Determine the (X, Y) coordinate at the center of the cell enclosing the given text.  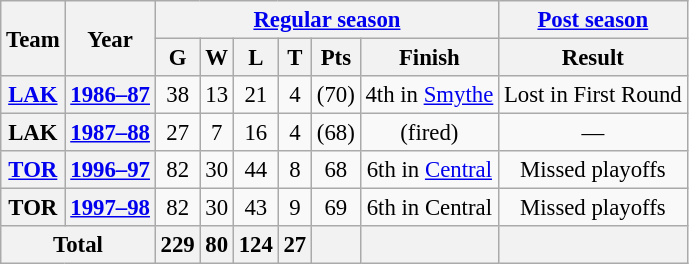
80 (216, 245)
Total (78, 245)
— (593, 133)
38 (178, 95)
Regular season (326, 20)
43 (256, 208)
Team (33, 38)
Finish (429, 58)
(70) (336, 95)
(fired) (429, 133)
G (178, 58)
(68) (336, 133)
13 (216, 95)
1996–97 (110, 170)
8 (294, 170)
124 (256, 245)
68 (336, 170)
Pts (336, 58)
1986–87 (110, 95)
T (294, 58)
21 (256, 95)
1987–88 (110, 133)
69 (336, 208)
Year (110, 38)
W (216, 58)
Lost in First Round (593, 95)
Post season (593, 20)
9 (294, 208)
4th in Smythe (429, 95)
44 (256, 170)
1997–98 (110, 208)
L (256, 58)
16 (256, 133)
7 (216, 133)
Result (593, 58)
229 (178, 245)
